Return the [x, y] coordinate for the center point of the cell that contains the specified text.  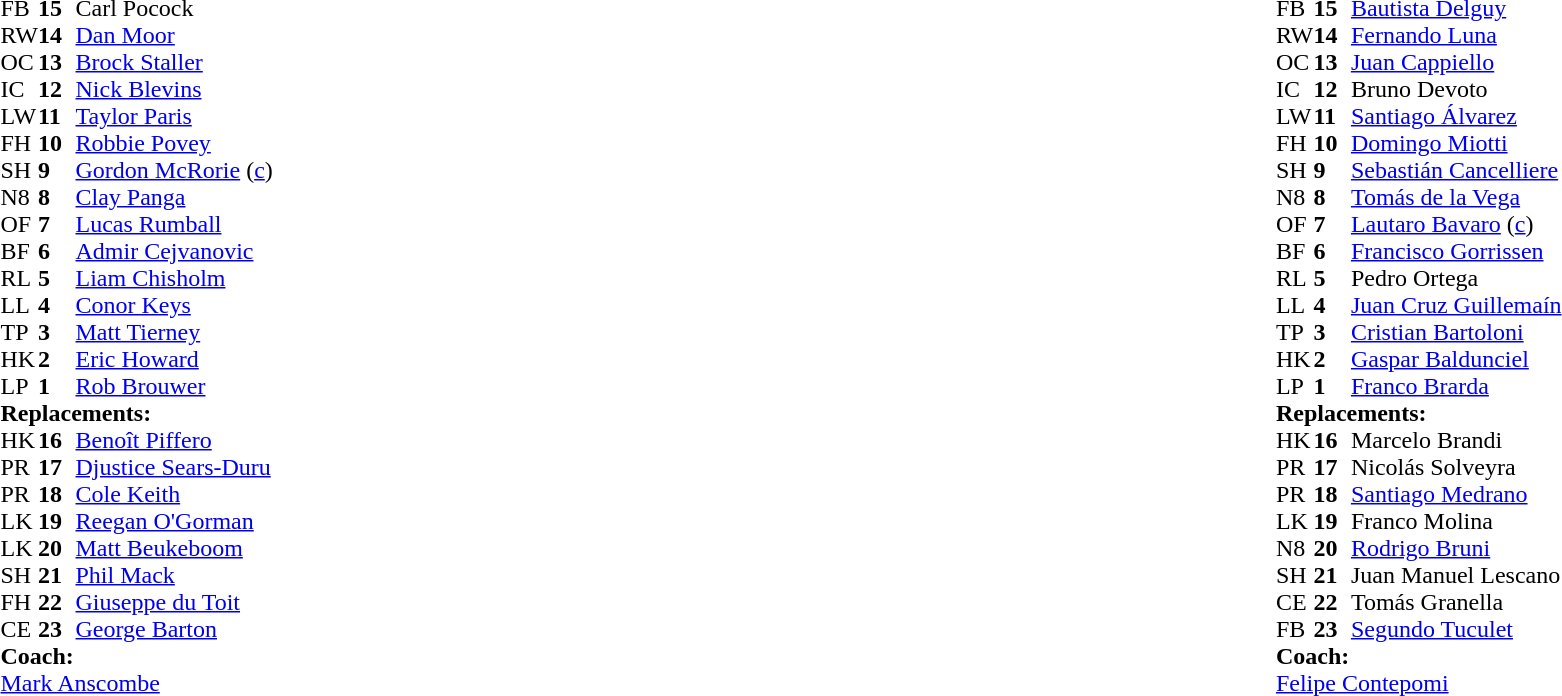
FB [1295, 630]
Phil Mack [174, 576]
Admir Cejvanovic [174, 252]
Lautaro Bavaro (c) [1456, 224]
Liam Chisholm [174, 278]
Segundo Tuculet [1456, 630]
Brock Staller [174, 62]
Dan Moor [174, 36]
Domingo Miotti [1456, 144]
Rob Brouwer [174, 386]
Conor Keys [174, 306]
Pedro Ortega [1456, 278]
Tomás de la Vega [1456, 198]
Nicolás Solveyra [1456, 468]
Bruno Devoto [1456, 90]
Juan Manuel Lescano [1456, 576]
Franco Molina [1456, 522]
Reegan O'Gorman [174, 522]
Nick Blevins [174, 90]
Franco Brarda [1456, 386]
Matt Tierney [174, 332]
Matt Beukeboom [174, 548]
Francisco Gorrissen [1456, 252]
Juan Cruz Guillemaín [1456, 306]
Benoît Piffero [174, 440]
Juan Cappiello [1456, 62]
Tomás Granella [1456, 602]
Eric Howard [174, 360]
Marcelo Brandi [1456, 440]
Rodrigo Bruni [1456, 548]
Cristian Bartoloni [1456, 332]
Lucas Rumball [174, 224]
Cole Keith [174, 494]
Robbie Povey [174, 144]
George Barton [174, 630]
Taylor Paris [174, 116]
Santiago Álvarez [1456, 116]
Gaspar Baldunciel [1456, 360]
Giuseppe du Toit [174, 602]
Fernando Luna [1456, 36]
Gordon McRorie (c) [174, 170]
Santiago Medrano [1456, 494]
Djustice Sears-Duru [174, 468]
Clay Panga [174, 198]
Sebastián Cancelliere [1456, 170]
